Locate the cell with the specified text and output its (X, Y) center coordinate. 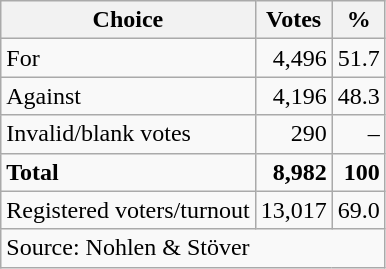
Against (128, 96)
290 (294, 134)
– (358, 134)
69.0 (358, 210)
Total (128, 172)
Source: Nohlen & Stöver (193, 248)
4,196 (294, 96)
48.3 (358, 96)
Invalid/blank votes (128, 134)
13,017 (294, 210)
100 (358, 172)
Choice (128, 20)
51.7 (358, 58)
% (358, 20)
Registered voters/turnout (128, 210)
8,982 (294, 172)
Votes (294, 20)
4,496 (294, 58)
For (128, 58)
